Provide the [x, y] coordinate of the cell's center where the given text is located.  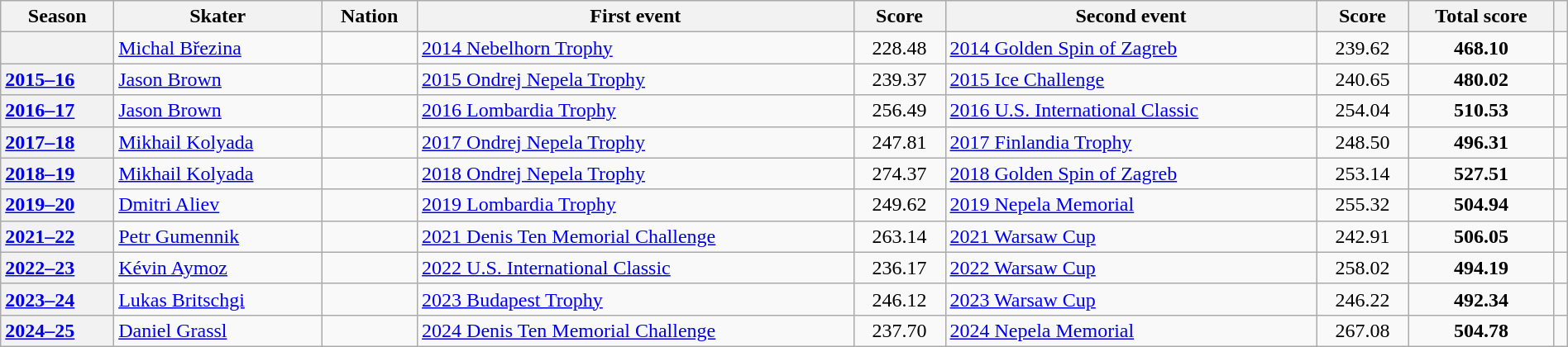
2018 Golden Spin of Zagreb [1131, 173]
494.19 [1481, 268]
228.48 [900, 48]
258.02 [1363, 268]
2023–24 [58, 299]
2019 Lombardia Trophy [635, 205]
2016 U.S. International Classic [1131, 111]
Season [58, 17]
253.14 [1363, 173]
2023 Budapest Trophy [635, 299]
510.53 [1481, 111]
240.65 [1363, 79]
506.05 [1481, 236]
2015–16 [58, 79]
246.22 [1363, 299]
2023 Warsaw Cup [1131, 299]
267.08 [1363, 330]
256.49 [900, 111]
242.91 [1363, 236]
2022 U.S. International Classic [635, 268]
480.02 [1481, 79]
2019 Nepela Memorial [1131, 205]
263.14 [900, 236]
496.31 [1481, 142]
468.10 [1481, 48]
Second event [1131, 17]
255.32 [1363, 205]
248.50 [1363, 142]
2022 Warsaw Cup [1131, 268]
2021 Denis Ten Memorial Challenge [635, 236]
Kévin Aymoz [218, 268]
2016 Lombardia Trophy [635, 111]
2014 Golden Spin of Zagreb [1131, 48]
Daniel Grassl [218, 330]
249.62 [900, 205]
2015 Ondrej Nepela Trophy [635, 79]
Nation [370, 17]
504.94 [1481, 205]
Total score [1481, 17]
2019–20 [58, 205]
2015 Ice Challenge [1131, 79]
2014 Nebelhorn Trophy [635, 48]
527.51 [1481, 173]
2021 Warsaw Cup [1131, 236]
239.37 [900, 79]
246.12 [900, 299]
247.81 [900, 142]
2024 Denis Ten Memorial Challenge [635, 330]
Skater [218, 17]
2018–19 [58, 173]
2016–17 [58, 111]
492.34 [1481, 299]
2022–23 [58, 268]
2024–25 [58, 330]
Lukas Britschgi [218, 299]
Petr Gumennik [218, 236]
237.70 [900, 330]
236.17 [900, 268]
2017–18 [58, 142]
Michal Březina [218, 48]
2017 Ondrej Nepela Trophy [635, 142]
2024 Nepela Memorial [1131, 330]
254.04 [1363, 111]
2018 Ondrej Nepela Trophy [635, 173]
Dmitri Aliev [218, 205]
274.37 [900, 173]
504.78 [1481, 330]
2017 Finlandia Trophy [1131, 142]
2021–22 [58, 236]
First event [635, 17]
239.62 [1363, 48]
